Locate the cell with the specified text and output its (x, y) center coordinate. 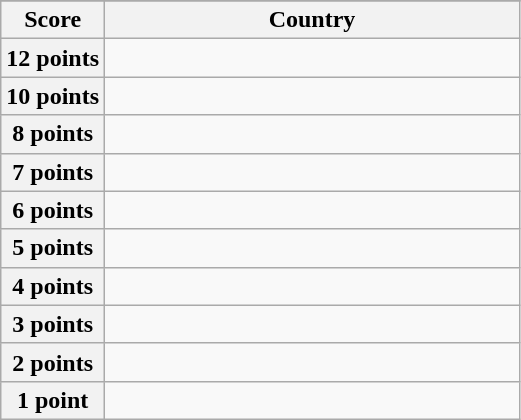
7 points (53, 172)
Country (312, 20)
4 points (53, 286)
Score (53, 20)
10 points (53, 96)
12 points (53, 58)
2 points (53, 362)
1 point (53, 400)
5 points (53, 248)
3 points (53, 324)
8 points (53, 134)
6 points (53, 210)
